Capture the cell that displays the provided text and extract its (X, Y) central coordinate. 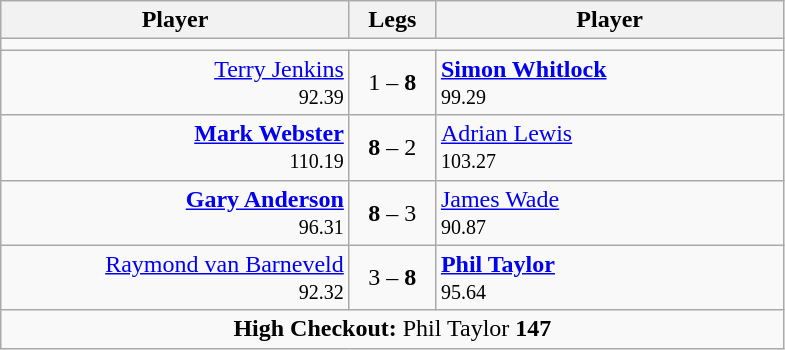
3 – 8 (392, 278)
Raymond van Barneveld 92.32 (176, 278)
Legs (392, 20)
Adrian Lewis 103.27 (610, 148)
James Wade 90.87 (610, 212)
Gary Anderson 96.31 (176, 212)
1 – 8 (392, 82)
8 – 3 (392, 212)
Phil Taylor 95.64 (610, 278)
Simon Whitlock 99.29 (610, 82)
Terry Jenkins 92.39 (176, 82)
Mark Webster 110.19 (176, 148)
High Checkout: Phil Taylor 147 (392, 329)
8 – 2 (392, 148)
